Capture the cell that displays the provided text and extract its [X, Y] central coordinate. 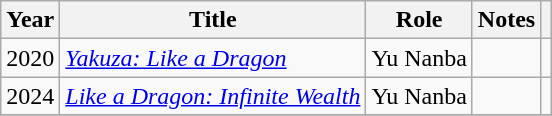
2020 [30, 58]
Yakuza: Like a Dragon [213, 58]
2024 [30, 96]
Like a Dragon: Infinite Wealth [213, 96]
Role [419, 20]
Notes [506, 20]
Title [213, 20]
Year [30, 20]
